Find where the given text appears and provide that cell's center as (X, Y) coordinate. 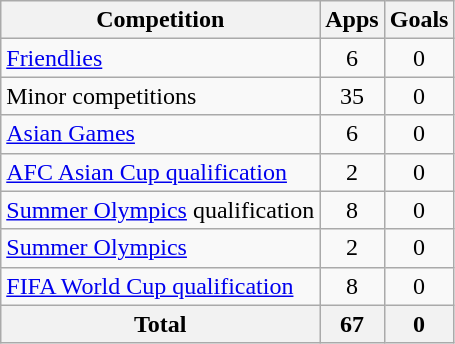
35 (352, 96)
Competition (160, 20)
Apps (352, 20)
AFC Asian Cup qualification (160, 172)
Total (160, 324)
Asian Games (160, 134)
Goals (419, 20)
Summer Olympics qualification (160, 210)
FIFA World Cup qualification (160, 286)
67 (352, 324)
Summer Olympics (160, 248)
Minor competitions (160, 96)
Friendlies (160, 58)
